For the text-containing cell, return its midpoint in (X, Y) coordinate format. 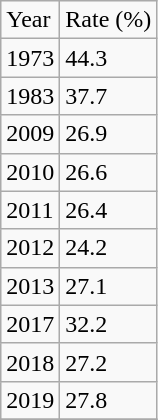
2009 (30, 134)
44.3 (108, 58)
1973 (30, 58)
Year (30, 20)
2010 (30, 172)
32.2 (108, 324)
27.1 (108, 286)
2017 (30, 324)
26.6 (108, 172)
27.2 (108, 362)
2019 (30, 400)
2013 (30, 286)
2011 (30, 210)
2018 (30, 362)
Rate (%) (108, 20)
2012 (30, 248)
37.7 (108, 96)
1983 (30, 96)
26.4 (108, 210)
27.8 (108, 400)
26.9 (108, 134)
24.2 (108, 248)
